From the cell containing the given text, extract its center point as [x, y] coordinate. 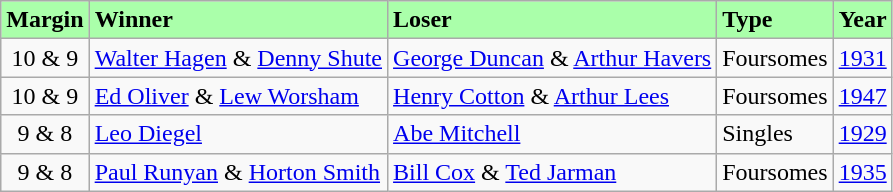
Loser [552, 20]
Walter Hagen & Denny Shute [238, 58]
George Duncan & Arthur Havers [552, 58]
Leo Diegel [238, 134]
Paul Runyan & Horton Smith [238, 172]
Bill Cox & Ted Jarman [552, 172]
Henry Cotton & Arthur Lees [552, 96]
Ed Oliver & Lew Worsham [238, 96]
Winner [238, 20]
1929 [862, 134]
Margin [45, 20]
Abe Mitchell [552, 134]
Singles [775, 134]
Year [862, 20]
Type [775, 20]
1935 [862, 172]
1931 [862, 58]
1947 [862, 96]
